Return the [X, Y] coordinate for the center point of the cell that contains the specified text.  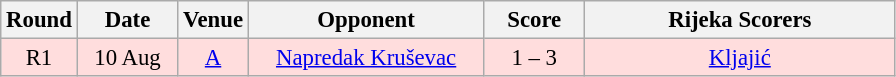
Date [128, 20]
Rijeka Scorers [740, 20]
10 Aug [128, 58]
1 – 3 [534, 58]
R1 [39, 58]
Opponent [366, 20]
A [214, 58]
Venue [214, 20]
Round [39, 20]
Score [534, 20]
Napredak Kruševac [366, 58]
Kljajić [740, 58]
